Determine the (X, Y) coordinate at the center of the cell enclosing the given text.  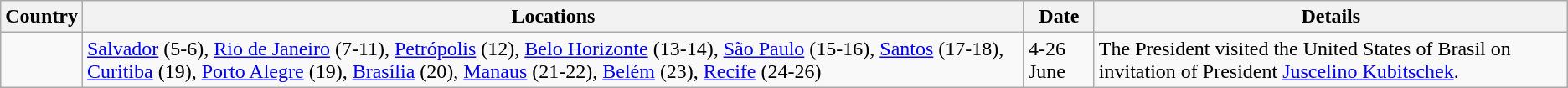
4-26 June (1059, 60)
Country (42, 17)
Locations (553, 17)
Date (1059, 17)
Details (1330, 17)
The President visited the United States of Brasil on invitation of President Juscelino Kubitschek. (1330, 60)
